Output the (X, Y) coordinate of the center of the cell containing the given text.  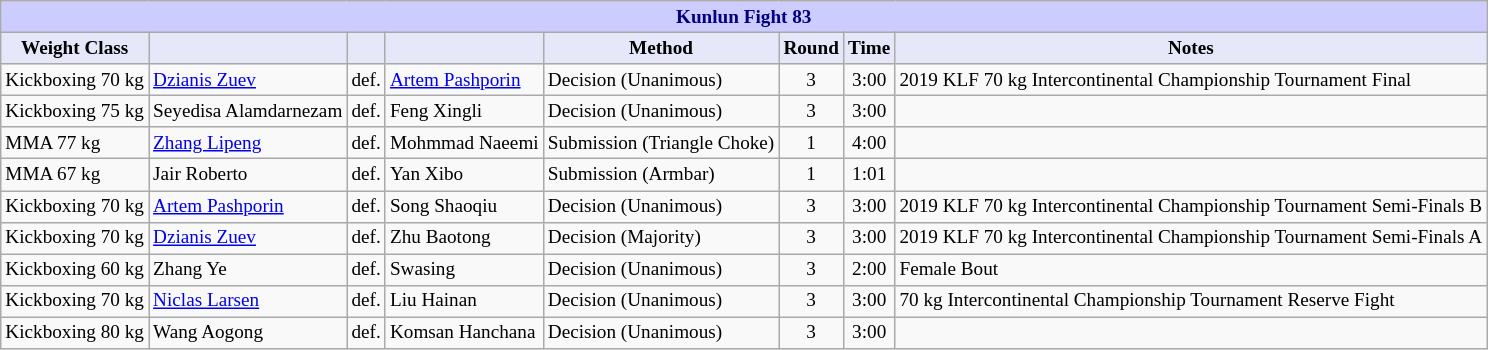
Wang Aogong (248, 333)
Zhu Baotong (464, 238)
Mohmmad Naeemi (464, 143)
Jair Roberto (248, 175)
Zhang Lipeng (248, 143)
Kickboxing 75 kg (75, 111)
Kickboxing 80 kg (75, 333)
70 kg Intercontinental Championship Tournament Reserve Fight (1191, 301)
Yan Xibo (464, 175)
MMA 67 kg (75, 175)
1:01 (868, 175)
Swasing (464, 270)
Feng Xingli (464, 111)
Submission (Triangle Choke) (661, 143)
MMA 77 kg (75, 143)
Seyedisa Alamdarnezam (248, 111)
2:00 (868, 270)
Time (868, 48)
Notes (1191, 48)
Female Bout (1191, 270)
Kickboxing 60 kg (75, 270)
Liu Hainan (464, 301)
2019 KLF 70 kg Intercontinental Championship Tournament Semi-Finals B (1191, 206)
2019 KLF 70 kg Intercontinental Championship Tournament Semi-Finals A (1191, 238)
4:00 (868, 143)
Decision (Majority) (661, 238)
Niclas Larsen (248, 301)
Weight Class (75, 48)
Submission (Armbar) (661, 175)
Song Shaoqiu (464, 206)
Zhang Ye (248, 270)
2019 KLF 70 kg Intercontinental Championship Tournament Final (1191, 80)
Komsan Hanchana (464, 333)
Kunlun Fight 83 (744, 17)
Round (812, 48)
Method (661, 48)
